Detect which cell encompasses the target text, then output its (x, y) center coordinate. 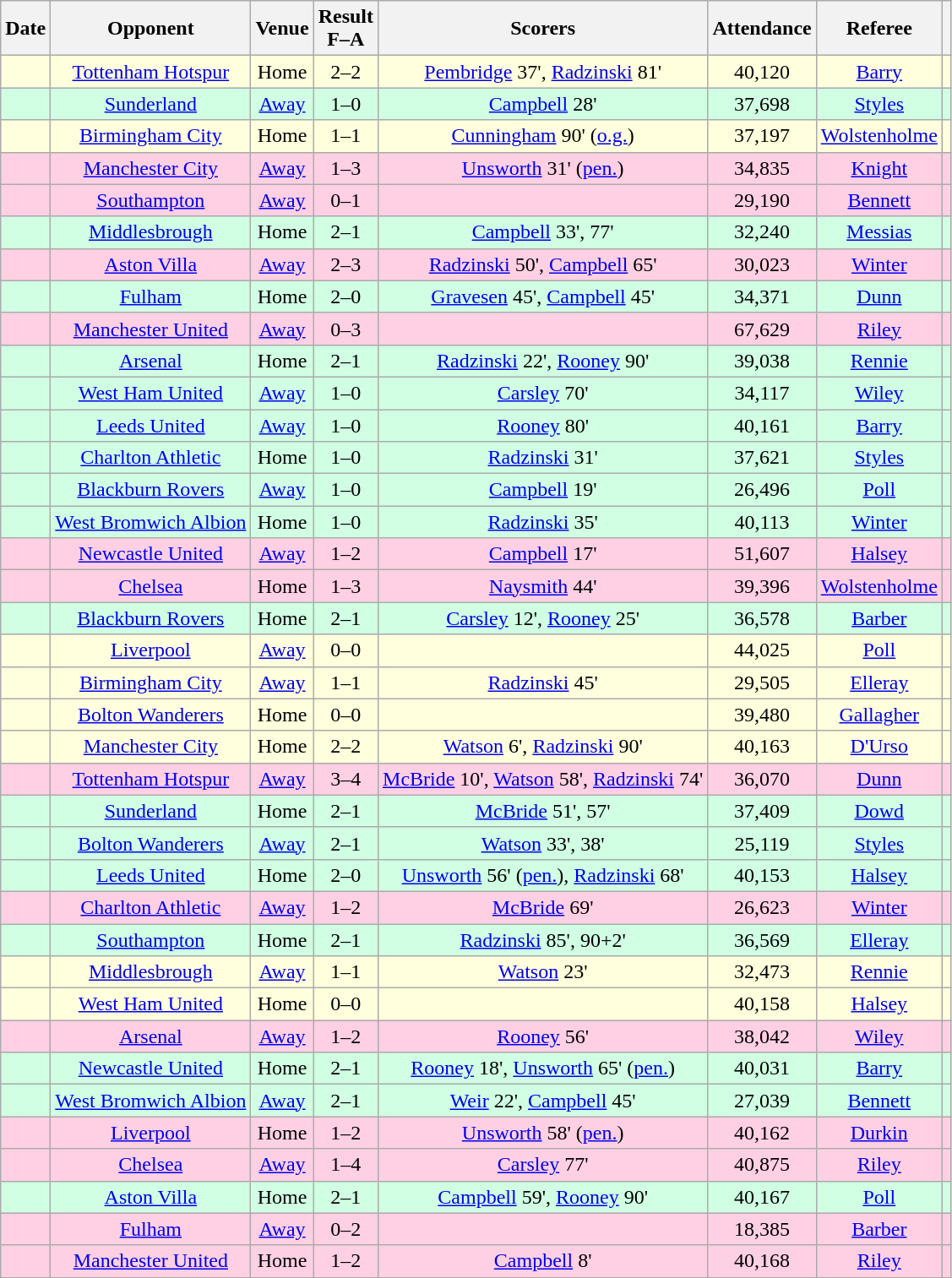
51,607 (762, 554)
40,163 (762, 747)
37,621 (762, 458)
26,623 (762, 907)
32,240 (762, 232)
40,167 (762, 1197)
39,038 (762, 361)
37,197 (762, 136)
40,153 (762, 875)
29,190 (762, 200)
Campbell 8' (543, 1261)
Carsley 77' (543, 1165)
40,162 (762, 1133)
0–3 (345, 329)
40,168 (762, 1261)
Campbell 17' (543, 554)
Gallagher (879, 715)
Rooney 56' (543, 1036)
Radzinski 50', Campbell 65' (543, 264)
29,505 (762, 683)
ResultF–A (345, 29)
Campbell 28' (543, 104)
34,371 (762, 296)
40,161 (762, 425)
Watson 6', Radzinski 90' (543, 747)
McBride 51', 57' (543, 811)
Attendance (762, 29)
Radzinski 45' (543, 683)
36,070 (762, 779)
67,629 (762, 329)
Rooney 18', Unsworth 65' (pen.) (543, 1069)
30,023 (762, 264)
McBride 69' (543, 907)
37,409 (762, 811)
36,569 (762, 940)
Date (25, 29)
40,158 (762, 1004)
34,117 (762, 393)
Watson 33', 38' (543, 843)
25,119 (762, 843)
39,396 (762, 586)
36,578 (762, 618)
38,042 (762, 1036)
3–4 (345, 779)
Weir 22', Campbell 45' (543, 1101)
0–1 (345, 200)
Campbell 59', Rooney 90' (543, 1197)
Knight (879, 168)
Pembridge 37', Radzinski 81' (543, 72)
Dowd (879, 811)
Gravesen 45', Campbell 45' (543, 296)
Radzinski 22', Rooney 90' (543, 361)
40,031 (762, 1069)
McBride 10', Watson 58', Radzinski 74' (543, 779)
Campbell 33', 77' (543, 232)
Venue (282, 29)
Cunningham 90' (o.g.) (543, 136)
40,120 (762, 72)
40,113 (762, 522)
Radzinski 31' (543, 458)
Durkin (879, 1133)
34,835 (762, 168)
Opponent (150, 29)
Unsworth 58' (pen.) (543, 1133)
Unsworth 31' (pen.) (543, 168)
Naysmith 44' (543, 586)
Rooney 80' (543, 425)
32,473 (762, 972)
Campbell 19' (543, 490)
Radzinski 35' (543, 522)
Watson 23' (543, 972)
27,039 (762, 1101)
Scorers (543, 29)
39,480 (762, 715)
Unsworth 56' (pen.), Radzinski 68' (543, 875)
Carsley 70' (543, 393)
2–3 (345, 264)
0–2 (345, 1229)
Carsley 12', Rooney 25' (543, 618)
Radzinski 85', 90+2' (543, 940)
18,385 (762, 1229)
1–4 (345, 1165)
Messias (879, 232)
40,875 (762, 1165)
37,698 (762, 104)
Referee (879, 29)
44,025 (762, 650)
D'Urso (879, 747)
26,496 (762, 490)
